Search for the cell housing the specified text and yield its [X, Y] center coordinate. 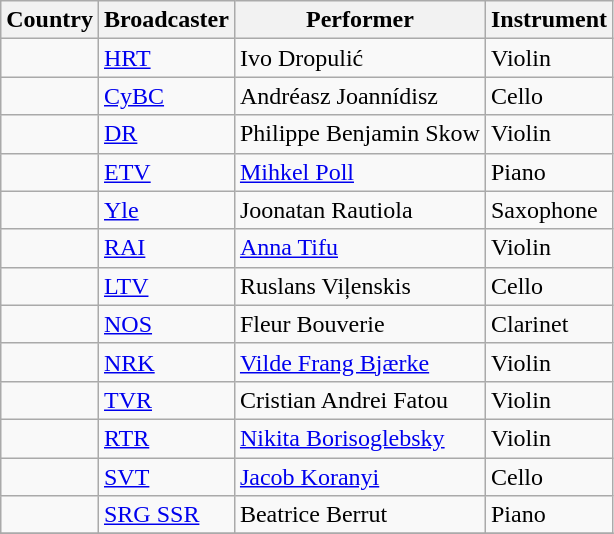
Saxophone [548, 210]
NRK [166, 362]
ETV [166, 172]
Instrument [548, 20]
Broadcaster [166, 20]
Country [50, 20]
Yle [166, 210]
Clarinet [548, 324]
RTR [166, 438]
CyBC [166, 96]
Cristian Andrei Fatou [360, 400]
Performer [360, 20]
Anna Tifu [360, 248]
SVT [166, 477]
Ruslans Viļenskis [360, 286]
Nikita Borisoglebsky [360, 438]
Fleur Bouverie [360, 324]
TVR [166, 400]
LTV [166, 286]
RAI [166, 248]
Joonatan Rautiola [360, 210]
DR [166, 134]
Beatrice Berrut [360, 515]
Jacob Koranyi [360, 477]
NOS [166, 324]
Andréasz Joannídisz [360, 96]
Mihkel Poll [360, 172]
Philippe Benjamin Skow [360, 134]
Vilde Frang Bjærke [360, 362]
HRT [166, 58]
SRG SSR [166, 515]
Ivo Dropulić [360, 58]
